Locate the cell with the specified text and output its [x, y] center coordinate. 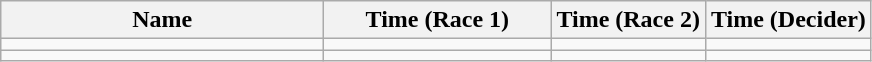
Time (Decider) [788, 20]
Name [162, 20]
Time (Race 2) [628, 20]
Time (Race 1) [438, 20]
